Return [x, y] of the center of cell containing provided text 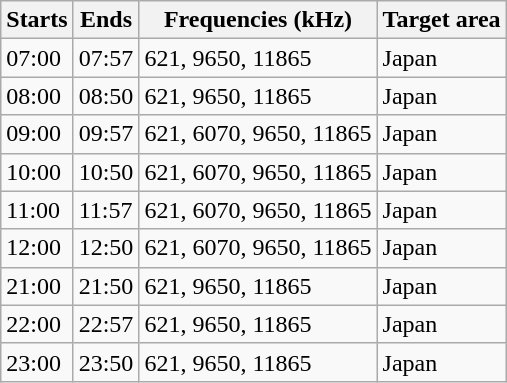
07:00 [37, 58]
08:50 [106, 96]
08:00 [37, 96]
09:00 [37, 134]
22:00 [37, 324]
12:50 [106, 248]
09:57 [106, 134]
10:50 [106, 172]
11:57 [106, 210]
Target area [442, 20]
12:00 [37, 248]
23:00 [37, 362]
23:50 [106, 362]
Starts [37, 20]
10:00 [37, 172]
21:50 [106, 286]
Frequencies (kHz) [258, 20]
11:00 [37, 210]
07:57 [106, 58]
Ends [106, 20]
21:00 [37, 286]
22:57 [106, 324]
